For the text-containing cell, return its midpoint in [X, Y] coordinate format. 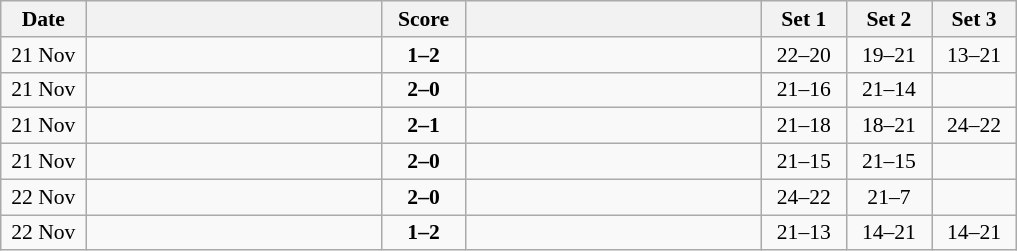
2–1 [424, 126]
22–20 [804, 55]
Set 3 [974, 19]
21–7 [888, 197]
Set 1 [804, 19]
Set 2 [888, 19]
13–21 [974, 55]
18–21 [888, 126]
21–14 [888, 90]
21–13 [804, 233]
Date [44, 19]
Score [424, 19]
21–18 [804, 126]
19–21 [888, 55]
21–16 [804, 90]
